Locate the cell with the specified text and output its (X, Y) center coordinate. 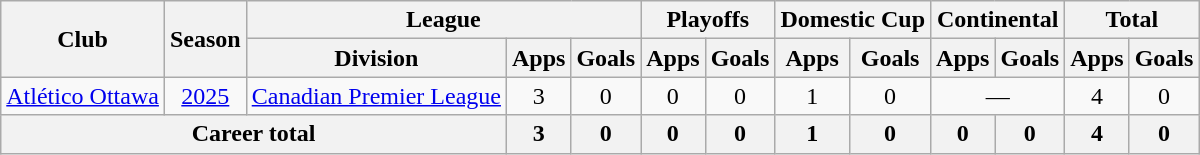
Continental (998, 20)
League (443, 20)
Playoffs (708, 20)
2025 (205, 96)
Season (205, 39)
— (998, 96)
Career total (254, 134)
Club (83, 39)
Division (376, 58)
Total (1132, 20)
Atlético Ottawa (83, 96)
Domestic Cup (853, 20)
Canadian Premier League (376, 96)
